Search for the cell housing the specified text and yield its (x, y) center coordinate. 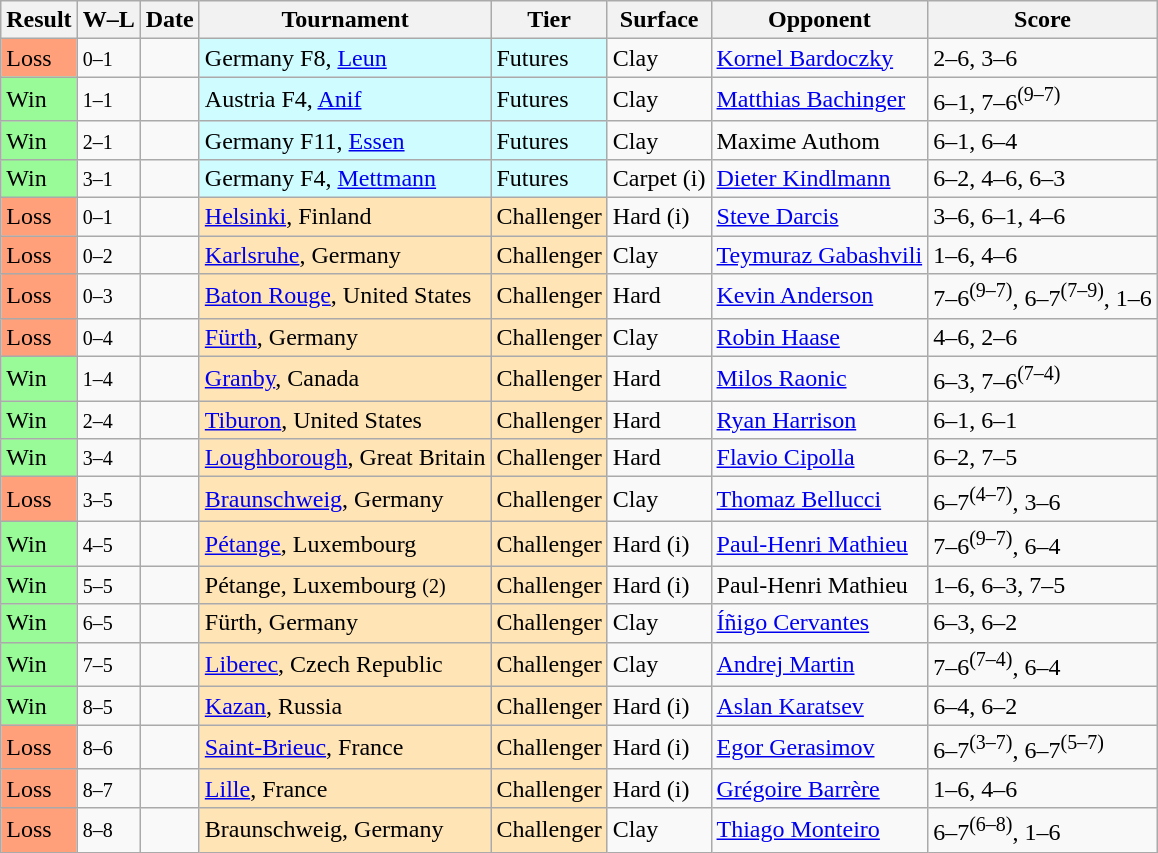
8–5 (108, 706)
Lille, France (345, 788)
0–2 (108, 255)
Liberec, Czech Republic (345, 664)
4–5 (108, 544)
Loughborough, Great Britain (345, 458)
Steve Darcis (820, 217)
Pétange, Luxembourg (345, 544)
7–6(7–4), 6–4 (1043, 664)
6–7(4–7), 3–6 (1043, 500)
6–5 (108, 623)
1–6, 6–3, 7–5 (1043, 585)
3–6, 6–1, 4–6 (1043, 217)
Thomaz Bellucci (820, 500)
Robin Haase (820, 337)
Matthias Bachinger (820, 100)
2–6, 3–6 (1043, 58)
6–1, 7–6(9–7) (1043, 100)
Date (170, 20)
Thiago Monteiro (820, 830)
Tournament (345, 20)
7–6(9–7), 6–4 (1043, 544)
3–5 (108, 500)
Dieter Kindlmann (820, 178)
3–4 (108, 458)
6–4, 6–2 (1043, 706)
Teymuraz Gabashvili (820, 255)
Milos Raonic (820, 378)
Ryan Harrison (820, 420)
Granby, Canada (345, 378)
Germany F11, Essen (345, 140)
2–4 (108, 420)
Karlsruhe, Germany (345, 255)
Tier (549, 20)
6–2, 7–5 (1043, 458)
Result (39, 20)
6–7(3–7), 6–7(5–7) (1043, 748)
Baton Rouge, United States (345, 296)
Austria F4, Anif (345, 100)
Kevin Anderson (820, 296)
6–1, 6–4 (1043, 140)
6–3, 6–2 (1043, 623)
2–1 (108, 140)
6–2, 4–6, 6–3 (1043, 178)
Andrej Martin (820, 664)
8–8 (108, 830)
Íñigo Cervantes (820, 623)
Maxime Authom (820, 140)
Grégoire Barrère (820, 788)
6–7(6–8), 1–6 (1043, 830)
Helsinki, Finland (345, 217)
6–3, 7–6(7–4) (1043, 378)
0–3 (108, 296)
Germany F8, Leun (345, 58)
Kornel Bardoczky (820, 58)
1–4 (108, 378)
Egor Gerasimov (820, 748)
W–L (108, 20)
Flavio Cipolla (820, 458)
3–1 (108, 178)
Aslan Karatsev (820, 706)
4–6, 2–6 (1043, 337)
Carpet (i) (659, 178)
1–1 (108, 100)
8–6 (108, 748)
Pétange, Luxembourg (2) (345, 585)
Germany F4, Mettmann (345, 178)
Surface (659, 20)
Kazan, Russia (345, 706)
Score (1043, 20)
Saint-Brieuc, France (345, 748)
8–7 (108, 788)
7–6(9–7), 6–7(7–9), 1–6 (1043, 296)
Opponent (820, 20)
Tiburon, United States (345, 420)
7–5 (108, 664)
0–4 (108, 337)
6–1, 6–1 (1043, 420)
5–5 (108, 585)
